Locate the cell with the specified text and output its (X, Y) center coordinate. 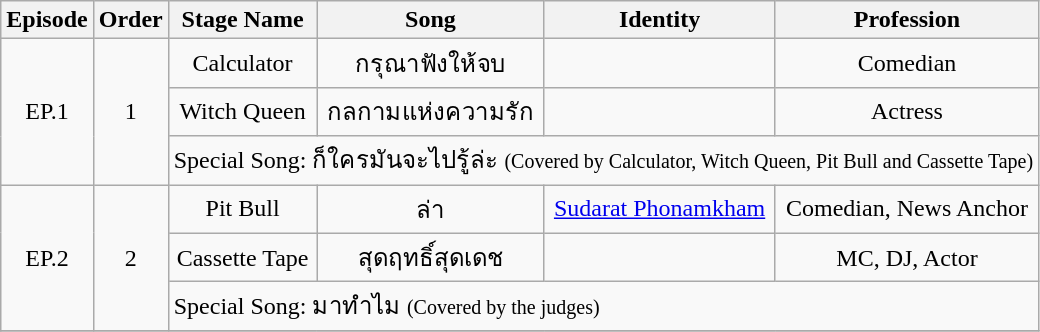
Episode (47, 20)
Stage Name (242, 20)
กลกามแห่งความรัก (430, 112)
Special Song: มาทำไม (Covered by the judges) (603, 306)
Pit Bull (242, 208)
Profession (906, 20)
Comedian, News Anchor (906, 208)
Witch Queen (242, 112)
กรุณาฟังให้จบ (430, 64)
EP.1 (47, 112)
EP.2 (47, 257)
Order (130, 20)
Calculator (242, 64)
Cassette Tape (242, 258)
ล่า (430, 208)
1 (130, 112)
Sudarat Phonamkham (660, 208)
Actress (906, 112)
Song (430, 20)
Special Song: ก็ใครมันจะไปรู้ล่ะ (Covered by Calculator, Witch Queen, Pit Bull and Cassette Tape) (603, 160)
Identity (660, 20)
2 (130, 257)
สุดฤทธิ์สุดเดช (430, 258)
MC, DJ, Actor (906, 258)
Comedian (906, 64)
